Identify which cell holds the provided text, then report its (X, Y) central coordinate. 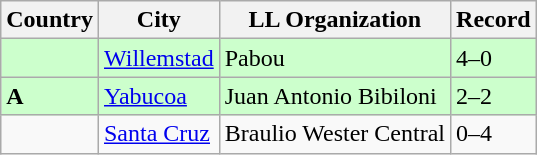
Santa Cruz (158, 134)
A (50, 96)
0–4 (494, 134)
Willemstad (158, 58)
Braulio Wester Central (334, 134)
LL Organization (334, 20)
Record (494, 20)
Yabucoa (158, 96)
4–0 (494, 58)
2–2 (494, 96)
Pabou (334, 58)
Juan Antonio Bibiloni (334, 96)
Country (50, 20)
City (158, 20)
